Capture the cell that displays the provided text and extract its [x, y] central coordinate. 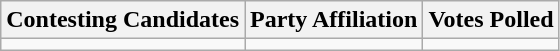
Party Affiliation [334, 20]
Contesting Candidates [123, 20]
Votes Polled [491, 20]
